Identify which cell holds the provided text, then report its [x, y] central coordinate. 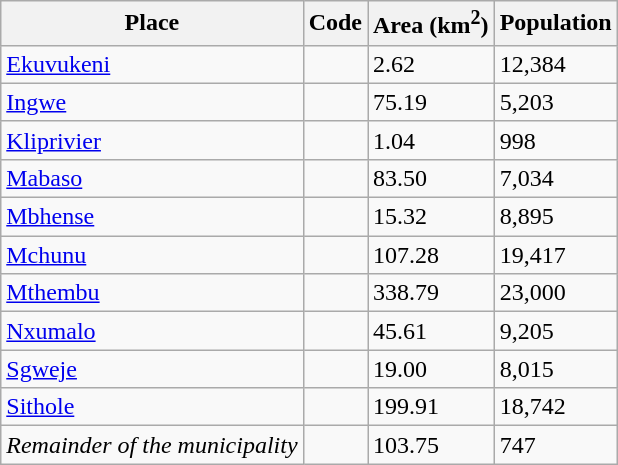
Mthembu [152, 293]
Mabaso [152, 178]
15.32 [432, 217]
Remainder of the municipality [152, 445]
Ingwe [152, 102]
338.79 [432, 293]
Population [556, 24]
75.19 [432, 102]
8,015 [556, 369]
Ekuvukeni [152, 64]
107.28 [432, 255]
2.62 [432, 64]
5,203 [556, 102]
9,205 [556, 331]
998 [556, 140]
1.04 [432, 140]
45.61 [432, 331]
23,000 [556, 293]
Area (km2) [432, 24]
103.75 [432, 445]
Kliprivier [152, 140]
Place [152, 24]
19,417 [556, 255]
83.50 [432, 178]
8,895 [556, 217]
Mchunu [152, 255]
Code [335, 24]
Sgweje [152, 369]
18,742 [556, 407]
Sithole [152, 407]
19.00 [432, 369]
12,384 [556, 64]
7,034 [556, 178]
747 [556, 445]
Nxumalo [152, 331]
199.91 [432, 407]
Mbhense [152, 217]
